Return (x, y) of the center of cell containing provided text 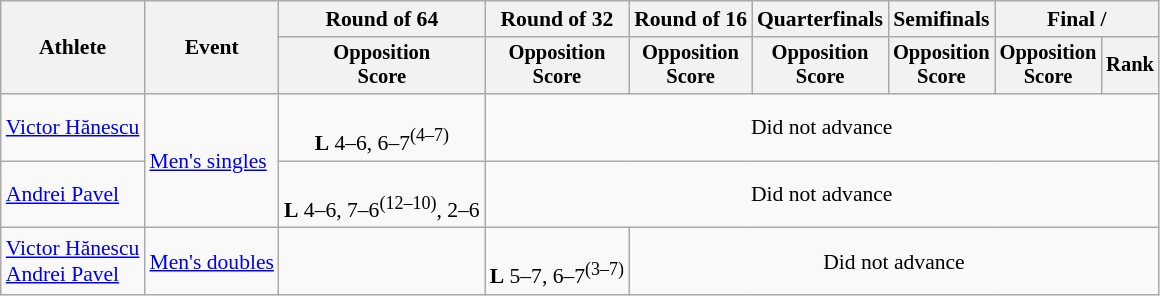
Victor Hănescu (73, 128)
Round of 32 (557, 19)
L 4–6, 7–6(12–10), 2–6 (382, 194)
Round of 16 (690, 19)
Men's singles (212, 161)
Men's doubles (212, 262)
Round of 64 (382, 19)
Rank (1130, 66)
Semifinals (942, 19)
Final / (1077, 19)
Quarterfinals (820, 19)
L 5–7, 6–7(3–7) (557, 262)
Victor HănescuAndrei Pavel (73, 262)
Andrei Pavel (73, 194)
L 4–6, 6–7(4–7) (382, 128)
Athlete (73, 48)
Event (212, 48)
